Detect which cell encompasses the target text, then output its [x, y] center coordinate. 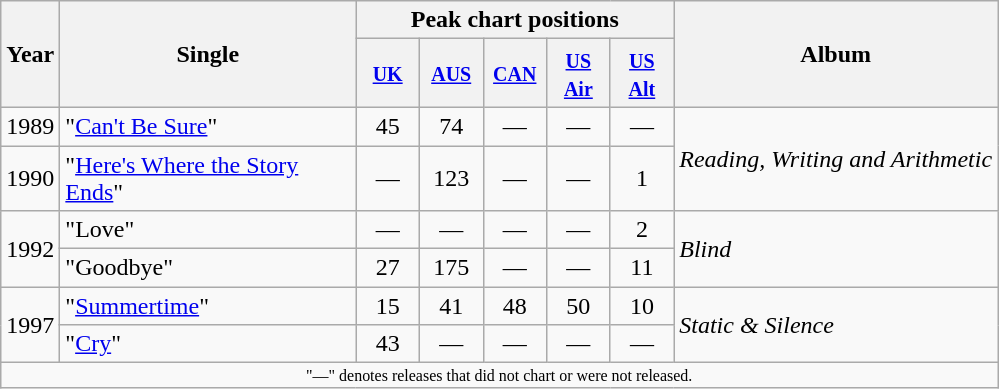
Reading, Writing and Arithmetic [836, 158]
US Alt [642, 74]
27 [388, 268]
Year [30, 54]
43 [388, 344]
Peak chart positions [515, 20]
1989 [30, 126]
123 [451, 178]
41 [451, 306]
CAN [515, 74]
"Here's Where the Story Ends" [208, 178]
AUS [451, 74]
US Air [579, 74]
Album [836, 54]
UK [388, 74]
1997 [30, 325]
"Love" [208, 230]
Static & Silence [836, 325]
"Summertime" [208, 306]
48 [515, 306]
1990 [30, 178]
11 [642, 268]
"Can't Be Sure" [208, 126]
175 [451, 268]
"Cry" [208, 344]
2 [642, 230]
"—" denotes releases that did not chart or were not released. [500, 375]
1992 [30, 249]
"Goodbye" [208, 268]
50 [579, 306]
1 [642, 178]
45 [388, 126]
10 [642, 306]
15 [388, 306]
74 [451, 126]
Blind [836, 249]
Single [208, 54]
